From the cell containing the given text, extract its center point as (X, Y) coordinate. 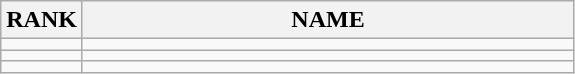
RANK (42, 20)
NAME (328, 20)
